Determine the [X, Y] coordinate at the center of the cell enclosing the given text.  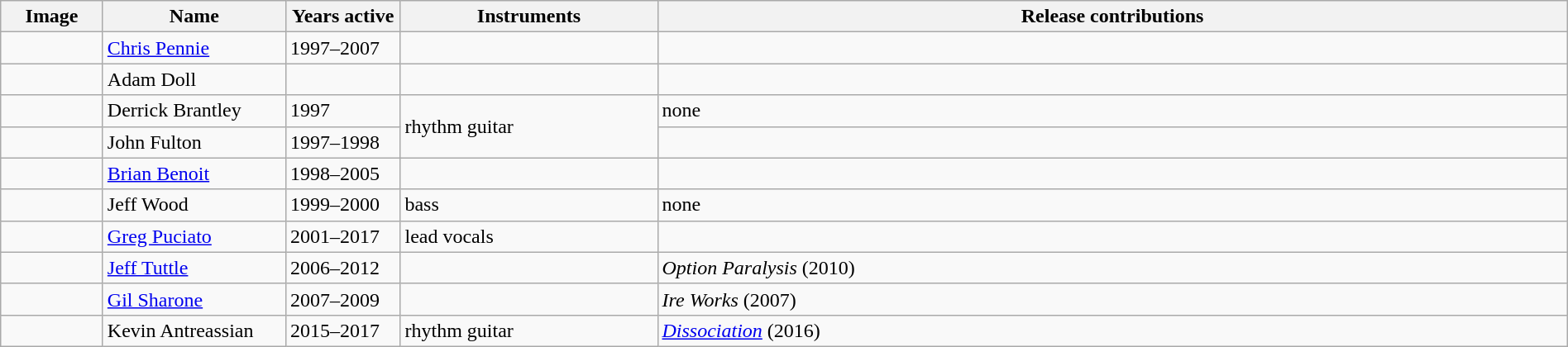
Instruments [529, 17]
Brian Benoit [194, 173]
John Fulton [194, 142]
Jeff Wood [194, 205]
Jeff Tuttle [194, 268]
1997–2007 [342, 48]
Kevin Antreassian [194, 330]
Option Paralysis (2010) [1112, 268]
2015–2017 [342, 330]
Image [52, 17]
bass [529, 205]
1997 [342, 111]
Ire Works (2007) [1112, 299]
Chris Pennie [194, 48]
Gil Sharone [194, 299]
2001–2017 [342, 236]
Derrick Brantley [194, 111]
Dissociation (2016) [1112, 330]
lead vocals [529, 236]
1998–2005 [342, 173]
1999–2000 [342, 205]
2006–2012 [342, 268]
Years active [342, 17]
Name [194, 17]
Adam Doll [194, 79]
Release contributions [1112, 17]
Greg Puciato [194, 236]
1997–1998 [342, 142]
2007–2009 [342, 299]
